Scan for the cell matching the given text and deliver its (x, y) coordinate at center. 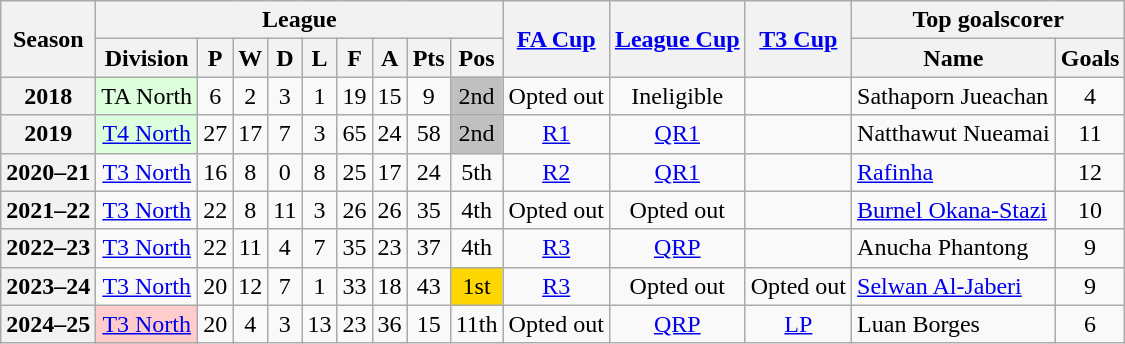
Name (954, 58)
Top goalscorer (988, 20)
Selwan Al-Jaberi (954, 286)
R1 (556, 134)
Anucha Phantong (954, 248)
37 (428, 248)
A (390, 58)
18 (390, 286)
19 (354, 96)
58 (428, 134)
11th (476, 324)
TA North (147, 96)
L (320, 58)
13 (320, 324)
Pos (476, 58)
Season (48, 39)
65 (354, 134)
Sathaporn Jueachan (954, 96)
2023–24 (48, 286)
T4 North (147, 134)
Luan Borges (954, 324)
Natthawut Nueamai (954, 134)
Goals (1090, 58)
Rafinha (954, 172)
36 (390, 324)
LP (798, 324)
2024–25 (48, 324)
43 (428, 286)
Pts (428, 58)
27 (216, 134)
D (285, 58)
League Cup (677, 39)
0 (285, 172)
16 (216, 172)
League (300, 20)
Ineligible (677, 96)
2022–23 (48, 248)
2018 (48, 96)
P (216, 58)
Division (147, 58)
2019 (48, 134)
2020–21 (48, 172)
2 (250, 96)
F (354, 58)
33 (354, 286)
2021–22 (48, 210)
25 (354, 172)
10 (1090, 210)
1st (476, 286)
T3 Cup (798, 39)
Burnel Okana-Stazi (954, 210)
5th (476, 172)
FA Cup (556, 39)
R2 (556, 172)
W (250, 58)
